Capture the cell that displays the provided text and extract its (x, y) central coordinate. 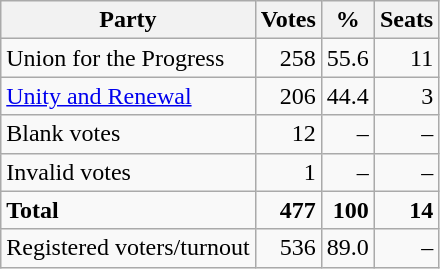
Blank votes (128, 134)
% (348, 20)
55.6 (348, 58)
536 (288, 248)
Invalid votes (128, 172)
3 (406, 96)
Unity and Renewal (128, 96)
Votes (288, 20)
Seats (406, 20)
Party (128, 20)
11 (406, 58)
Registered voters/turnout (128, 248)
100 (348, 210)
1 (288, 172)
89.0 (348, 248)
Total (128, 210)
14 (406, 210)
12 (288, 134)
206 (288, 96)
44.4 (348, 96)
Union for the Progress (128, 58)
258 (288, 58)
477 (288, 210)
